Extract the (x, y) coordinate from the center of the cell holding the provided text.  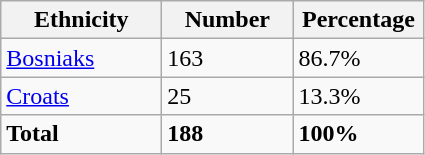
100% (358, 134)
Total (82, 134)
Ethnicity (82, 20)
25 (228, 96)
188 (228, 134)
Percentage (358, 20)
86.7% (358, 58)
13.3% (358, 96)
163 (228, 58)
Croats (82, 96)
Number (228, 20)
Bosniaks (82, 58)
